Return (x, y) of the center of cell containing provided text 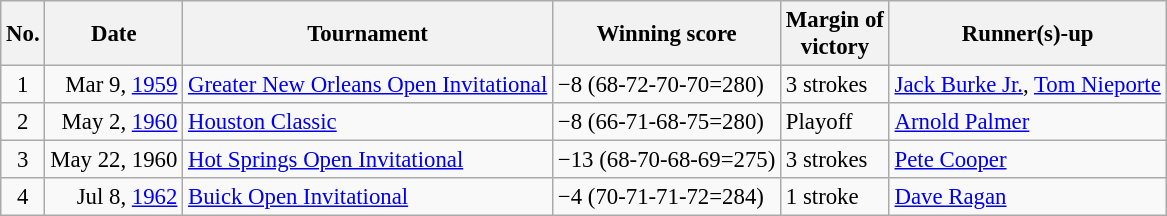
Date (114, 34)
No. (23, 34)
Buick Open Invitational (368, 197)
1 (23, 85)
1 stroke (836, 197)
Mar 9, 1959 (114, 85)
2 (23, 122)
Dave Ragan (1028, 197)
−4 (70-71-71-72=284) (667, 197)
Houston Classic (368, 122)
Hot Springs Open Invitational (368, 160)
Margin ofvictory (836, 34)
3 (23, 160)
Playoff (836, 122)
Jul 8, 1962 (114, 197)
−8 (68-72-70-70=280) (667, 85)
−13 (68-70-68-69=275) (667, 160)
4 (23, 197)
Winning score (667, 34)
−8 (66-71-68-75=280) (667, 122)
Pete Cooper (1028, 160)
Tournament (368, 34)
Jack Burke Jr., Tom Nieporte (1028, 85)
Runner(s)-up (1028, 34)
Greater New Orleans Open Invitational (368, 85)
May 22, 1960 (114, 160)
May 2, 1960 (114, 122)
Arnold Palmer (1028, 122)
